Scan for the cell matching the given text and deliver its [X, Y] coordinate at center. 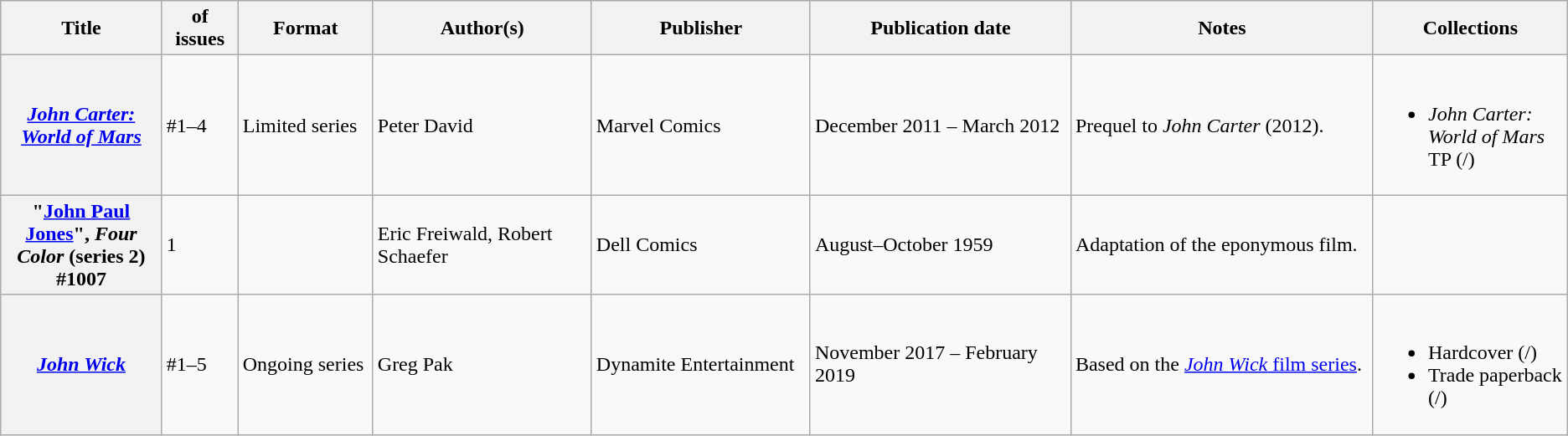
Greg Pak [482, 365]
Collections [1470, 28]
John Carter: World of Mars TP (/) [1470, 126]
Hardcover (/)Trade paperback (/) [1470, 365]
of issues [199, 28]
Dynamite Entertainment [700, 365]
Based on the John Wick film series. [1221, 365]
Publication date [940, 28]
November 2017 – February 2019 [940, 365]
Adaptation of the eponymous film. [1221, 244]
Format [305, 28]
1 [199, 244]
Prequel to John Carter (2012). [1221, 126]
Ongoing series [305, 365]
#1–4 [199, 126]
John Wick [81, 365]
John Carter: World of Mars [81, 126]
Title [81, 28]
"John Paul Jones", Four Color (series 2) #1007 [81, 244]
Publisher [700, 28]
#1–5 [199, 365]
August–October 1959 [940, 244]
Marvel Comics [700, 126]
Dell Comics [700, 244]
Eric Freiwald, Robert Schaefer [482, 244]
December 2011 – March 2012 [940, 126]
Peter David [482, 126]
Notes [1221, 28]
Limited series [305, 126]
Author(s) [482, 28]
